Return the [x, y] coordinate for the center point of the cell that contains the specified text.  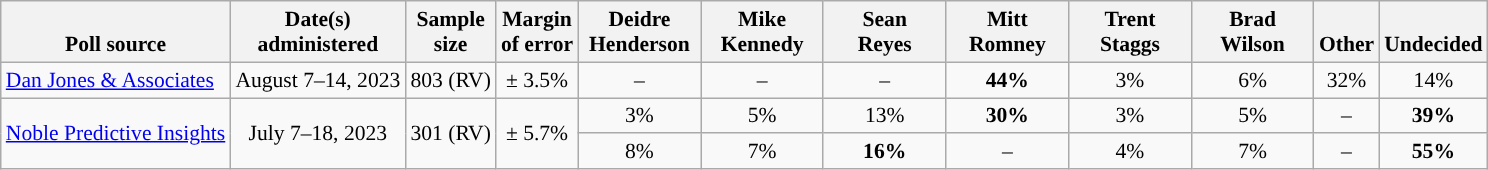
Dan Jones & Associates [116, 80]
SeanReyes [884, 32]
Marginof error [537, 32]
16% [884, 152]
32% [1346, 80]
Poll source [116, 32]
MikeKennedy [762, 32]
± 3.5% [537, 80]
Other [1346, 32]
55% [1433, 152]
July 7–18, 2023 [318, 134]
30% [1008, 116]
39% [1433, 116]
44% [1008, 80]
TrentStaggs [1130, 32]
8% [640, 152]
DeidreHenderson [640, 32]
6% [1252, 80]
803 (RV) [450, 80]
Date(s)administered [318, 32]
BradWilson [1252, 32]
Undecided [1433, 32]
± 5.7% [537, 134]
13% [884, 116]
301 (RV) [450, 134]
Noble Predictive Insights [116, 134]
August 7–14, 2023 [318, 80]
4% [1130, 152]
14% [1433, 80]
MittRomney [1008, 32]
Samplesize [450, 32]
